From the cell containing the given text, extract its center point as [x, y] coordinate. 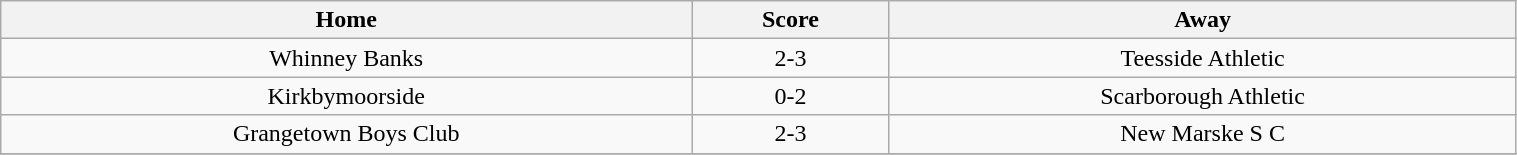
0-2 [790, 96]
Teesside Athletic [1202, 58]
Kirkbymoorside [346, 96]
Scarborough Athletic [1202, 96]
Away [1202, 20]
Whinney Banks [346, 58]
Grangetown Boys Club [346, 134]
Home [346, 20]
New Marske S C [1202, 134]
Score [790, 20]
